Locate the cell with the specified text and output its [x, y] center coordinate. 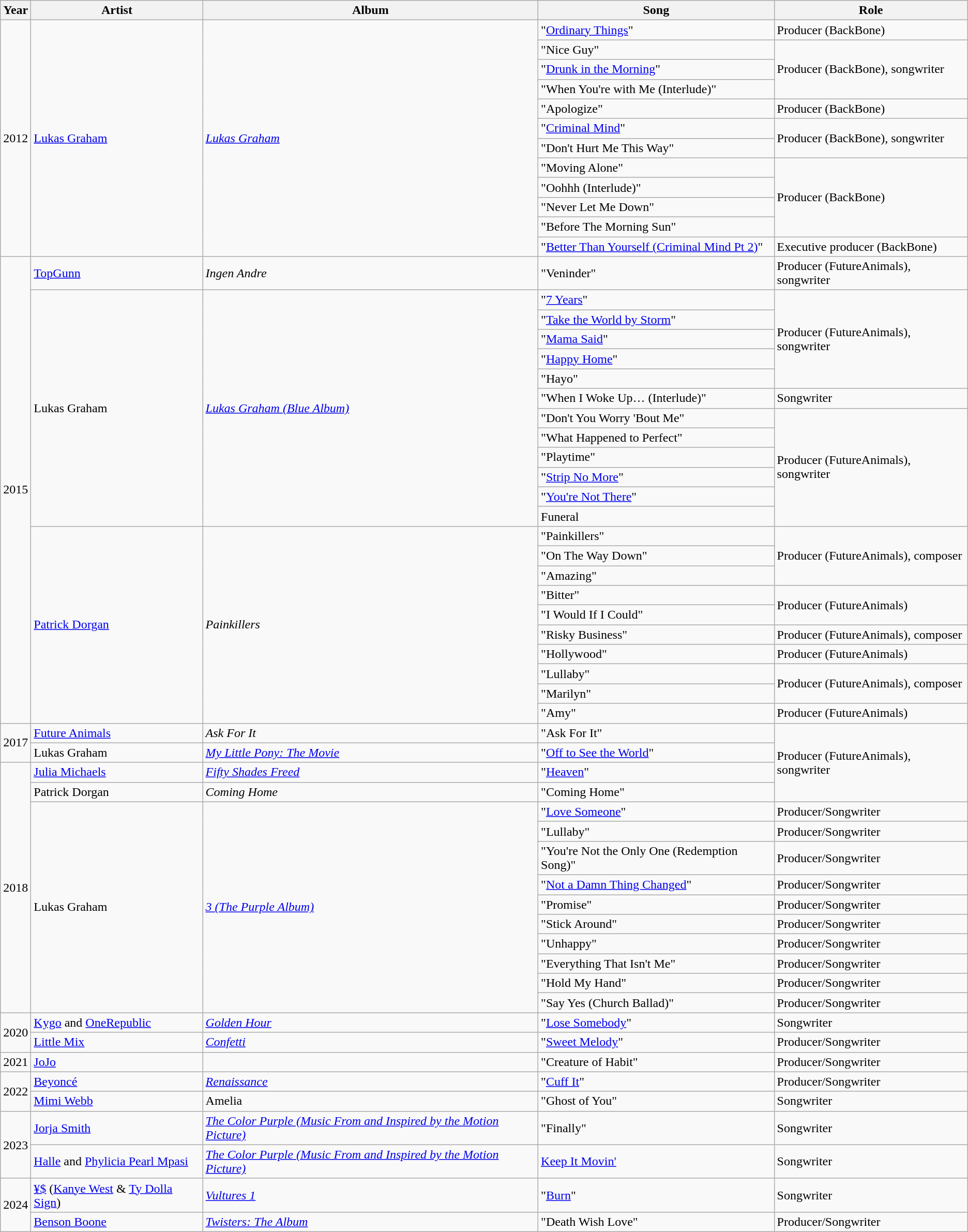
"Better Than Yourself (Criminal Mind Pt 2)" [656, 247]
Artist [117, 10]
"Oohhh (Interlude)" [656, 187]
TopGunn [117, 273]
"Never Let Me Down" [656, 207]
"Coming Home" [656, 792]
Twisters: The Album [370, 1222]
Renaissance [370, 1081]
"Cuff It" [656, 1081]
Future Animals [117, 733]
2021 [16, 1062]
"Ghost of You" [656, 1101]
Julia Michaels [117, 772]
"Marilyn" [656, 694]
"Death Wish Love" [656, 1222]
Golden Hour [370, 1023]
Coming Home [370, 792]
"Strip No More" [656, 477]
"When You're with Me (Interlude)" [656, 89]
Ingen Andre [370, 273]
2024 [16, 1205]
"Promise" [656, 905]
Executive producer (BackBone) [871, 247]
Funeral [656, 516]
"Ask For It" [656, 733]
"Everything That Isn't Me" [656, 964]
"Off to See the World" [656, 753]
"Amazing" [656, 576]
"Nice Guy" [656, 50]
Beyoncé [117, 1081]
Painkillers [370, 625]
"Before The Morning Sun" [656, 227]
¥$ (Kanye West & Ty Dolla Sign) [117, 1195]
"Ordinary Things" [656, 30]
2018 [16, 888]
"Veninder" [656, 273]
2020 [16, 1032]
"Drunk in the Morning" [656, 69]
2022 [16, 1091]
"You're Not the Only One (Redemption Song)" [656, 858]
3 (The Purple Album) [370, 907]
Album [370, 10]
"What Happened to Perfect" [656, 438]
Mimi Webb [117, 1101]
"Mama Said" [656, 339]
2015 [16, 490]
"On The Way Down" [656, 555]
"Take the World by Storm" [656, 320]
"Heaven" [656, 772]
"Playtime" [656, 457]
Kygo and OneRepublic [117, 1023]
Confetti [370, 1042]
"Hollywood" [656, 654]
"Unhappy" [656, 944]
"Hold My Hand" [656, 983]
"Finally" [656, 1128]
Keep It Movin' [656, 1162]
Halle and Phylicia Pearl Mpasi [117, 1162]
"7 Years" [656, 300]
"Don't You Worry 'Bout Me" [656, 418]
"Stick Around" [656, 924]
"Not a Damn Thing Changed" [656, 884]
"Risky Business" [656, 635]
"I Would If I Could" [656, 615]
Ask For It [370, 733]
2017 [16, 743]
"Burn" [656, 1195]
Song [656, 10]
Little Mix [117, 1042]
JoJo [117, 1062]
"Love Someone" [656, 812]
"Say Yes (Church Ballad)" [656, 1003]
"You're Not There" [656, 497]
"Happy Home" [656, 359]
"Sweet Melody" [656, 1042]
2012 [16, 139]
"Bitter" [656, 595]
"Lose Somebody" [656, 1023]
Lukas Graham (Blue Album) [370, 409]
"Apologize" [656, 109]
Vultures 1 [370, 1195]
Fifty Shades Freed [370, 772]
Jorja Smith [117, 1128]
Amelia [370, 1101]
"Creature of Habit" [656, 1062]
"Amy" [656, 713]
"Don't Hurt Me This Way" [656, 148]
"When I Woke Up… (Interlude)" [656, 398]
"Moving Alone" [656, 168]
Benson Boone [117, 1222]
"Painkillers" [656, 536]
"Criminal Mind" [656, 128]
2023 [16, 1145]
Year [16, 10]
"Hayo" [656, 379]
My Little Pony: The Movie [370, 753]
Role [871, 10]
